Pinpoint the cell where the given text exists, returning its (X, Y) midpoint coordinate. 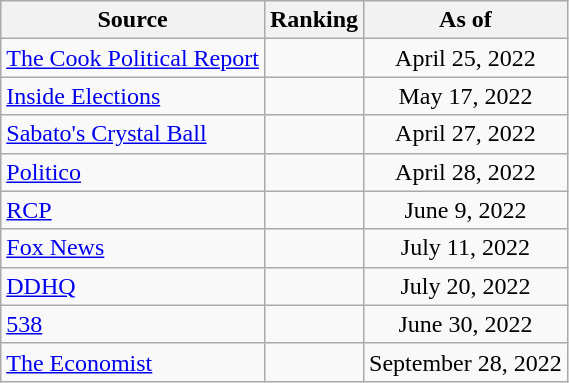
Ranking (314, 20)
DDHQ (133, 286)
June 9, 2022 (466, 210)
April 25, 2022 (466, 58)
April 27, 2022 (466, 134)
Politico (133, 172)
Sabato's Crystal Ball (133, 134)
The Cook Political Report (133, 58)
The Economist (133, 362)
July 20, 2022 (466, 286)
April 28, 2022 (466, 172)
June 30, 2022 (466, 324)
September 28, 2022 (466, 362)
Source (133, 20)
RCP (133, 210)
Fox News (133, 248)
As of (466, 20)
538 (133, 324)
Inside Elections (133, 96)
July 11, 2022 (466, 248)
May 17, 2022 (466, 96)
